Find where the given text appears and provide that cell's center as [x, y] coordinate. 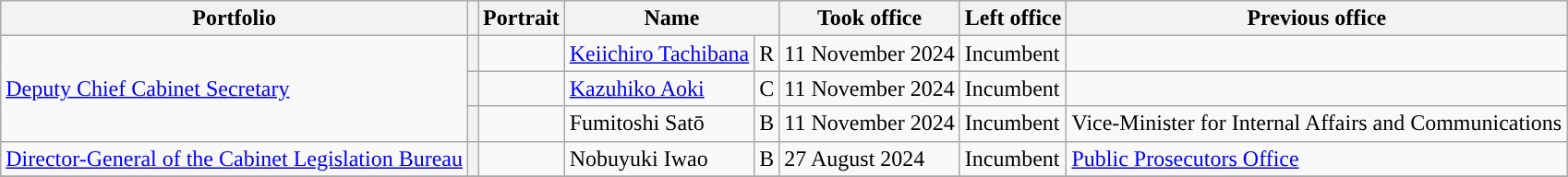
27 August 2024 [870, 159]
Director-General of the Cabinet Legislation Bureau [235, 159]
R [766, 53]
Took office [870, 18]
Left office [1013, 18]
Name [672, 18]
Portrait [522, 18]
Deputy Chief Cabinet Secretary [235, 88]
Kazuhiko Aoki [659, 88]
Vice-Minister for Internal Affairs and Communications [1317, 124]
Keiichiro Tachibana [659, 53]
Public Prosecutors Office [1317, 159]
C [766, 88]
Fumitoshi Satō [659, 124]
Nobuyuki Iwao [659, 159]
Previous office [1317, 18]
Portfolio [235, 18]
